Detect which cell encompasses the target text, then output its (x, y) center coordinate. 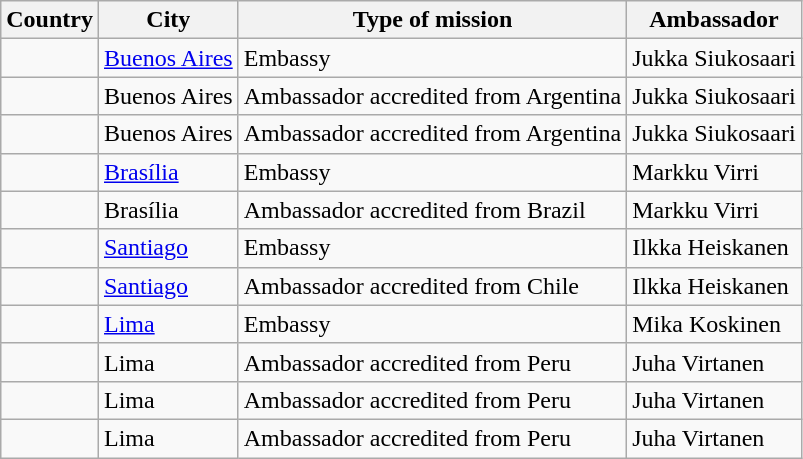
Mika Koskinen (714, 324)
Ambassador accredited from Chile (432, 286)
Country (50, 20)
Ambassador (714, 20)
Type of mission (432, 20)
Ambassador accredited from Brazil (432, 210)
City (168, 20)
